Determine the (X, Y) coordinate at the center of the cell enclosing the given text.  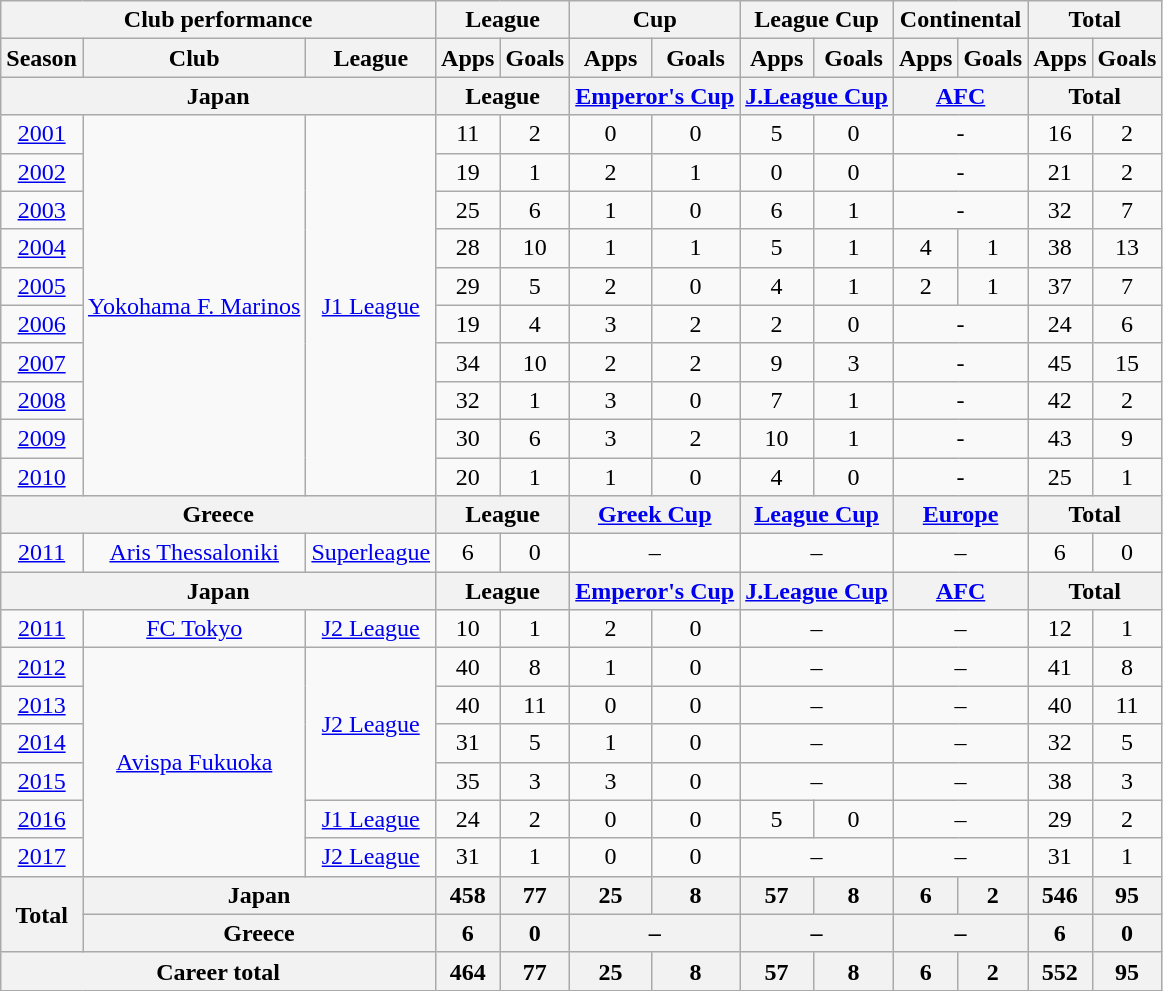
41 (1060, 667)
2010 (42, 477)
2004 (42, 248)
12 (1060, 629)
2006 (42, 324)
Aris Thessaloniki (194, 553)
2008 (42, 400)
Avispa Fukuoka (194, 762)
2013 (42, 705)
Europe (960, 515)
2009 (42, 438)
35 (468, 781)
2005 (42, 286)
Cup (655, 20)
Continental (960, 20)
2002 (42, 172)
FC Tokyo (194, 629)
552 (1060, 971)
546 (1060, 895)
30 (468, 438)
2017 (42, 857)
43 (1060, 438)
Career total (218, 971)
Club performance (218, 20)
458 (468, 895)
15 (1127, 362)
37 (1060, 286)
Season (42, 58)
464 (468, 971)
2007 (42, 362)
Greek Cup (655, 515)
20 (468, 477)
16 (1060, 134)
2015 (42, 781)
Yokohama F. Marinos (194, 306)
34 (468, 362)
28 (468, 248)
21 (1060, 172)
42 (1060, 400)
2014 (42, 743)
2012 (42, 667)
2001 (42, 134)
13 (1127, 248)
45 (1060, 362)
2016 (42, 819)
Superleague (371, 553)
Club (194, 58)
2003 (42, 210)
